From the cell containing the given text, extract its center point as [x, y] coordinate. 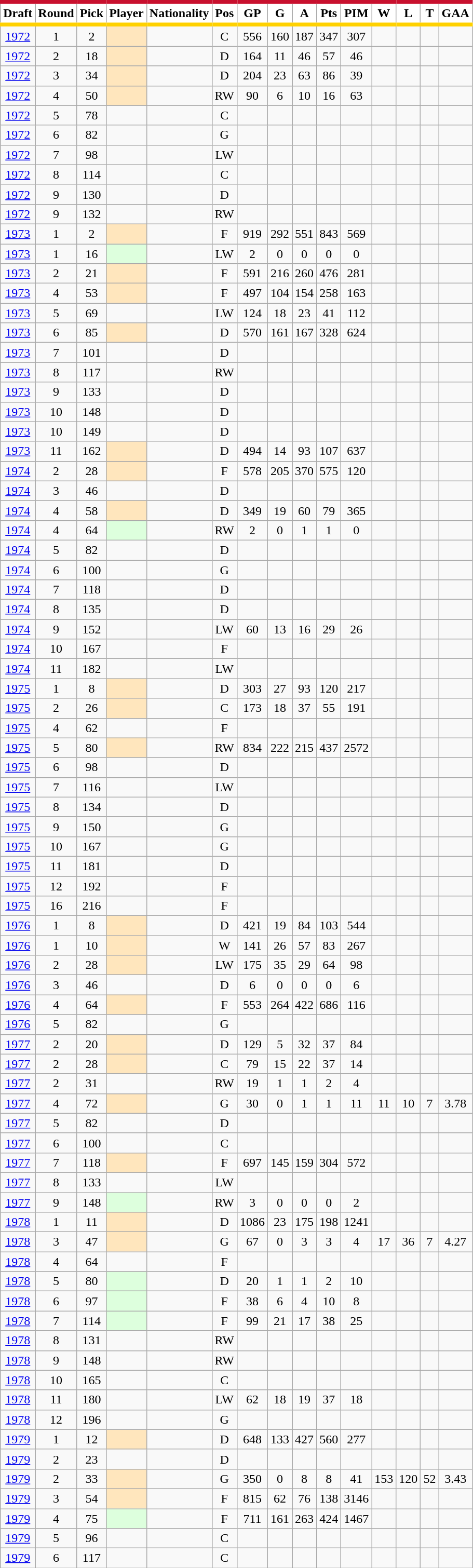
58 [91, 510]
164 [252, 56]
Pos [224, 13]
153 [384, 1479]
570 [252, 333]
578 [252, 471]
130 [91, 194]
13 [280, 629]
90 [252, 96]
494 [252, 451]
32 [304, 1044]
104 [280, 293]
138 [329, 1498]
437 [329, 748]
35 [280, 965]
L [408, 13]
422 [304, 1005]
544 [356, 926]
53 [91, 293]
264 [280, 1005]
124 [252, 313]
129 [252, 1044]
85 [91, 333]
160 [280, 35]
572 [356, 1163]
99 [252, 1321]
347 [329, 35]
350 [252, 1479]
215 [304, 748]
697 [252, 1163]
192 [91, 886]
292 [280, 234]
815 [252, 1498]
149 [91, 431]
PIM [356, 13]
303 [252, 688]
3.43 [455, 1479]
67 [252, 1242]
54 [91, 1498]
39 [356, 76]
165 [91, 1380]
50 [91, 96]
711 [252, 1519]
370 [304, 471]
78 [91, 115]
648 [252, 1439]
152 [91, 629]
30 [252, 1103]
Draft [18, 13]
569 [356, 234]
Round [56, 13]
112 [356, 313]
103 [329, 926]
134 [91, 807]
180 [91, 1400]
145 [280, 1163]
349 [252, 510]
154 [304, 293]
132 [91, 214]
72 [91, 1103]
424 [329, 1519]
GAA [455, 13]
Pts [329, 13]
191 [356, 708]
217 [356, 688]
421 [252, 926]
131 [91, 1341]
Player [127, 13]
551 [304, 234]
277 [356, 1439]
304 [329, 1163]
497 [252, 293]
476 [329, 274]
162 [91, 451]
163 [356, 293]
1086 [252, 1222]
196 [91, 1420]
575 [329, 471]
181 [91, 866]
553 [252, 1005]
34 [91, 76]
258 [329, 293]
834 [252, 748]
150 [91, 827]
86 [329, 76]
141 [252, 945]
69 [91, 313]
135 [91, 610]
365 [356, 510]
Nationality [179, 13]
205 [280, 471]
260 [304, 274]
263 [304, 1519]
GP [252, 13]
222 [280, 748]
T [430, 13]
2572 [356, 748]
3.78 [455, 1103]
556 [252, 35]
22 [304, 1064]
97 [91, 1301]
47 [91, 1242]
27 [280, 688]
173 [252, 708]
686 [329, 1005]
198 [329, 1222]
31 [91, 1084]
36 [408, 1242]
591 [252, 274]
Pick [91, 13]
25 [356, 1321]
281 [356, 274]
4.27 [455, 1242]
328 [329, 333]
3146 [356, 1498]
15 [280, 1064]
107 [329, 451]
637 [356, 451]
96 [91, 1538]
83 [329, 945]
A [304, 13]
187 [304, 35]
919 [252, 234]
101 [91, 353]
843 [329, 234]
1241 [356, 1222]
182 [91, 669]
427 [304, 1439]
204 [252, 76]
159 [304, 1163]
33 [91, 1479]
55 [329, 708]
52 [430, 1479]
75 [91, 1519]
307 [356, 35]
1467 [356, 1519]
624 [356, 333]
560 [329, 1439]
267 [356, 945]
76 [304, 1498]
